Scan for the cell matching the given text and deliver its [x, y] coordinate at center. 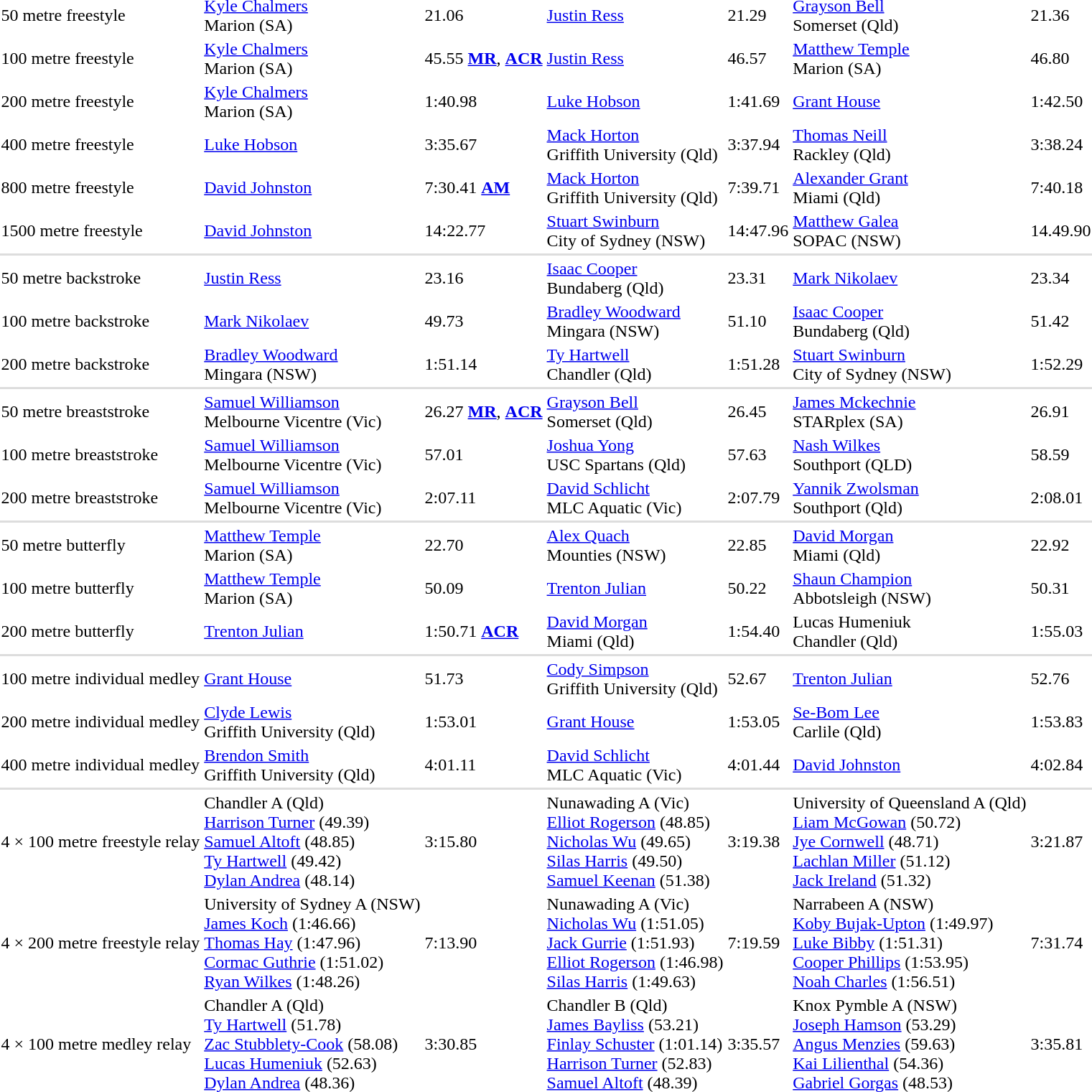
Grayson Bell Somerset (Qld) [635, 412]
1:52.29 [1061, 365]
23.31 [758, 279]
Nunawading A (Vic) Nicholas Wu (1:51.05) Jack Gurrie (1:51.93) Elliot Rogerson (1:46.98) Silas Harris (1:49.63) [635, 943]
7:39.71 [758, 188]
50.31 [1061, 589]
3:38.24 [1061, 145]
200 metre breaststroke [101, 498]
22.70 [484, 546]
52.67 [758, 679]
100 metre backstroke [101, 322]
100 metre breaststroke [101, 455]
7:19.59 [758, 943]
4:01.11 [484, 765]
1:54.40 [758, 632]
50.22 [758, 589]
7:13.90 [484, 943]
3:15.80 [484, 841]
26.45 [758, 412]
23.34 [1061, 279]
51.73 [484, 679]
Narrabeen A (NSW) Koby Bujak-Upton (1:49.97) Luke Bibby (1:51.31) Cooper Phillips (1:53.95) Noah Charles (1:56.51) [910, 943]
Shaun Champion Abbotsleigh (NSW) [910, 589]
1:51.14 [484, 365]
4:01.44 [758, 765]
800 metre freestyle [101, 188]
1:42.50 [1061, 102]
Clyde Lewis Griffith University (Qld) [312, 722]
Alexander Grant Miami (Qld) [910, 188]
200 metre butterfly [101, 632]
1:53.01 [484, 722]
Brendon Smith Griffith University (Qld) [312, 765]
Nunawading A (Vic) Elliot Rogerson (48.85) Nicholas Wu (49.65) Silas Harris (49.50) Samuel Keenan (51.38) [635, 841]
100 metre individual medley [101, 679]
50 metre butterfly [101, 546]
University of Sydney A (NSW) James Koch (1:46.66) Thomas Hay (1:47.96) Cormac Guthrie (1:51.02) Ryan Wilkes (1:48.26) [312, 943]
46.57 [758, 59]
46.80 [1061, 59]
45.55 MR, ACR [484, 59]
22.85 [758, 546]
1500 metre freestyle [101, 231]
400 metre freestyle [101, 145]
7:31.74 [1061, 943]
7:30.41 AM [484, 188]
200 metre backstroke [101, 365]
7:40.18 [1061, 188]
3:19.38 [758, 841]
3:21.87 [1061, 841]
23.16 [484, 279]
Matthew Galea SOPAC (NSW) [910, 231]
4 × 100 metre freestyle relay [101, 841]
3:37.94 [758, 145]
2:07.11 [484, 498]
49.73 [484, 322]
50 metre backstroke [101, 279]
1:50.71 ACR [484, 632]
52.76 [1061, 679]
51.42 [1061, 322]
Cody Simpson Griffith University (Qld) [635, 679]
4 × 200 metre freestyle relay [101, 943]
4:02.84 [1061, 765]
Ty Hartwell Chandler (Qld) [635, 365]
57.63 [758, 455]
57.01 [484, 455]
James Mckechnie STARplex (SA) [910, 412]
50 metre breaststroke [101, 412]
22.92 [1061, 546]
2:07.79 [758, 498]
2:08.01 [1061, 498]
200 metre freestyle [101, 102]
Joshua Yong USC Spartans (Qld) [635, 455]
14:22.77 [484, 231]
100 metre freestyle [101, 59]
3:35.67 [484, 145]
Thomas Neill Rackley (Qld) [910, 145]
26.91 [1061, 412]
1:51.28 [758, 365]
400 metre individual medley [101, 765]
14.49.90 [1061, 231]
50.09 [484, 589]
Yannik Zwolsman Southport (Qld) [910, 498]
14:47.96 [758, 231]
200 metre individual medley [101, 722]
26.27 MR, ACR [484, 412]
1:53.83 [1061, 722]
100 metre butterfly [101, 589]
Nash Wilkes Southport (QLD) [910, 455]
Se-Bom Lee Carlile (Qld) [910, 722]
51.10 [758, 322]
1:41.69 [758, 102]
1:40.98 [484, 102]
Alex Quach Mounties (NSW) [635, 546]
Lucas Humeniuk Chandler (Qld) [910, 632]
Chandler A (Qld) Harrison Turner (49.39) Samuel Altoft (48.85) Ty Hartwell (49.42) Dylan Andrea (48.14) [312, 841]
University of Queensland A (Qld) Liam McGowan (50.72) Jye Cornwell (48.71) Lachlan Miller (51.12) Jack Ireland (51.32) [910, 841]
1:53.05 [758, 722]
58.59 [1061, 455]
1:55.03 [1061, 632]
